Return the [X, Y] coordinate for the center point of the cell that contains the specified text.  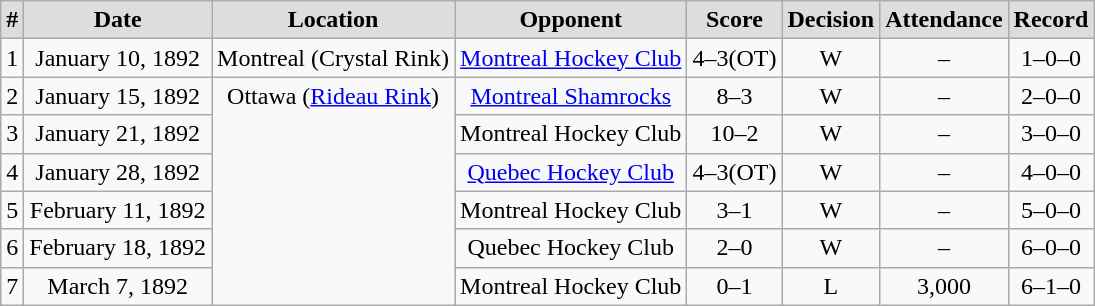
Opponent [571, 20]
8–3 [734, 96]
2 [12, 96]
1 [12, 58]
Ottawa (Rideau Rink) [334, 191]
February 18, 1892 [118, 248]
Montreal (Crystal Rink) [334, 58]
0–1 [734, 286]
4 [12, 172]
6 [12, 248]
Record [1051, 20]
Location [334, 20]
L [831, 286]
4–0–0 [1051, 172]
# [12, 20]
5–0–0 [1051, 210]
Date [118, 20]
January 10, 1892 [118, 58]
2–0–0 [1051, 96]
3 [12, 134]
2–0 [734, 248]
January 28, 1892 [118, 172]
6–1–0 [1051, 286]
Score [734, 20]
February 11, 1892 [118, 210]
Montreal Shamrocks [571, 96]
5 [12, 210]
3–0–0 [1051, 134]
Attendance [944, 20]
10–2 [734, 134]
March 7, 1892 [118, 286]
7 [12, 286]
6–0–0 [1051, 248]
January 15, 1892 [118, 96]
January 21, 1892 [118, 134]
3,000 [944, 286]
Decision [831, 20]
1–0–0 [1051, 58]
3–1 [734, 210]
